Find where the given text appears and provide that cell's center as [X, Y] coordinate. 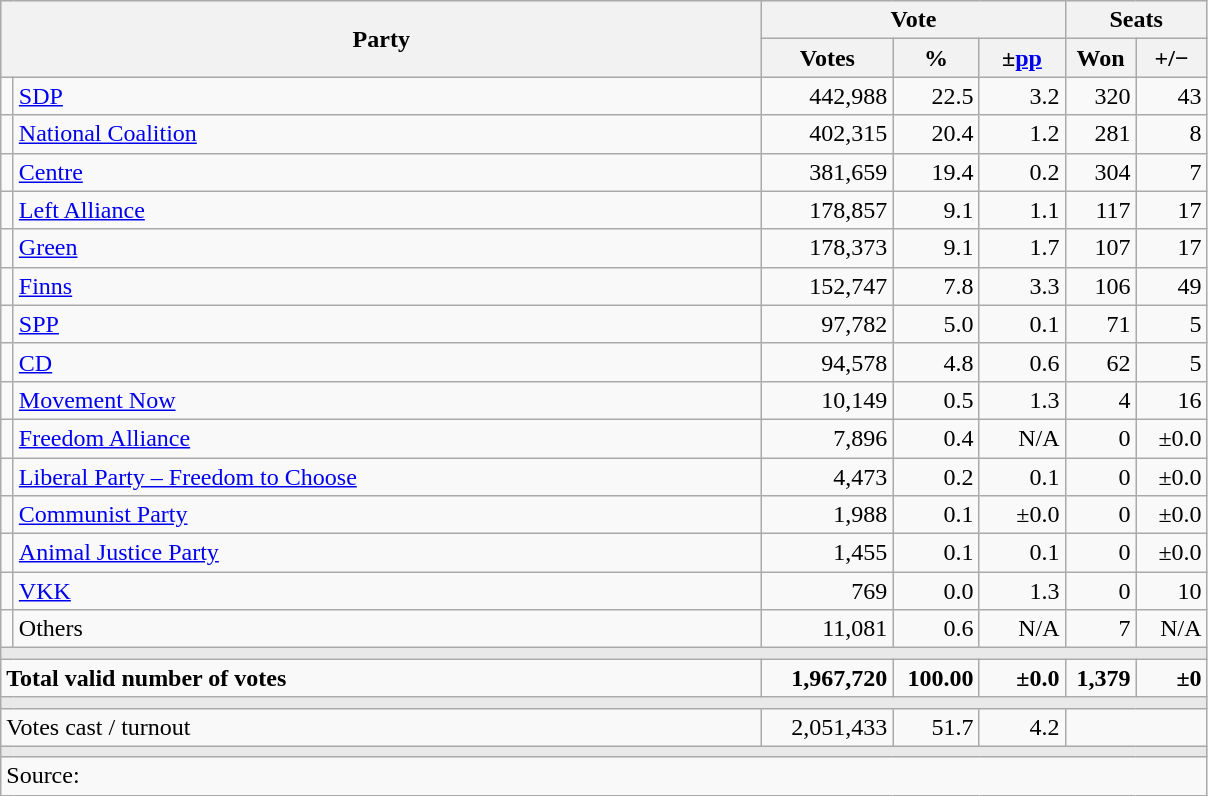
National Coalition [387, 134]
% [936, 58]
71 [1100, 324]
1,967,720 [828, 678]
+/− [1172, 58]
107 [1100, 248]
20.4 [936, 134]
7,896 [828, 438]
0.4 [936, 438]
10 [1172, 591]
43 [1172, 96]
2,051,433 [828, 727]
Green [387, 248]
Centre [387, 172]
304 [1100, 172]
402,315 [828, 134]
Total valid number of votes [382, 678]
1.7 [1022, 248]
VKK [387, 591]
1,455 [828, 553]
Seats [1136, 20]
10,149 [828, 400]
51.7 [936, 727]
4.8 [936, 362]
Votes cast / turnout [382, 727]
Freedom Alliance [387, 438]
Party [382, 39]
11,081 [828, 629]
Left Alliance [387, 210]
SDP [387, 96]
281 [1100, 134]
117 [1100, 210]
19.4 [936, 172]
Votes [828, 58]
Source: [604, 776]
±0 [1172, 678]
320 [1100, 96]
4 [1100, 400]
1.2 [1022, 134]
±pp [1022, 58]
Movement Now [387, 400]
0.0 [936, 591]
22.5 [936, 96]
49 [1172, 286]
4,473 [828, 477]
178,857 [828, 210]
97,782 [828, 324]
152,747 [828, 286]
Finns [387, 286]
769 [828, 591]
3.3 [1022, 286]
0.5 [936, 400]
4.2 [1022, 727]
SPP [387, 324]
178,373 [828, 248]
381,659 [828, 172]
Communist Party [387, 515]
CD [387, 362]
5.0 [936, 324]
Others [387, 629]
442,988 [828, 96]
3.2 [1022, 96]
8 [1172, 134]
Vote [914, 20]
7.8 [936, 286]
106 [1100, 286]
100.00 [936, 678]
62 [1100, 362]
Animal Justice Party [387, 553]
16 [1172, 400]
1,379 [1100, 678]
94,578 [828, 362]
1,988 [828, 515]
Liberal Party – Freedom to Choose [387, 477]
1.1 [1022, 210]
Won [1100, 58]
